Identify which cell holds the provided text, then report its [x, y] central coordinate. 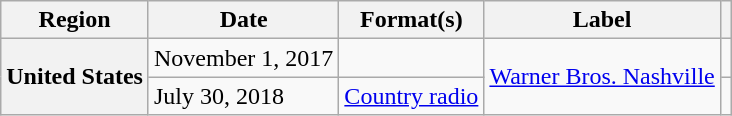
Format(s) [412, 20]
United States [75, 77]
Date [243, 20]
July 30, 2018 [243, 96]
Warner Bros. Nashville [602, 77]
Country radio [412, 96]
Label [602, 20]
November 1, 2017 [243, 58]
Region [75, 20]
